Determine the (x, y) coordinate at the center of the cell enclosing the given text.  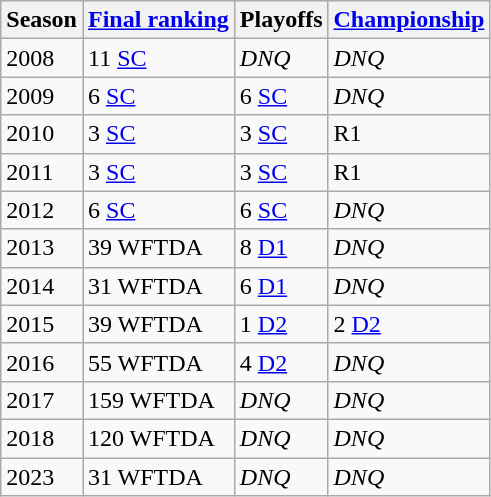
2023 (42, 477)
120 WFTDA (158, 438)
2011 (42, 172)
2 D2 (409, 324)
2012 (42, 210)
Playoffs (281, 20)
8 D1 (281, 248)
6 D1 (281, 286)
2016 (42, 362)
2017 (42, 400)
2008 (42, 58)
2018 (42, 438)
11 SC (158, 58)
Final ranking (158, 20)
1 D2 (281, 324)
Championship (409, 20)
2009 (42, 96)
55 WFTDA (158, 362)
2014 (42, 286)
2015 (42, 324)
2010 (42, 134)
159 WFTDA (158, 400)
Season (42, 20)
4 D2 (281, 362)
2013 (42, 248)
